Pinpoint the cell where the given text exists, returning its (X, Y) midpoint coordinate. 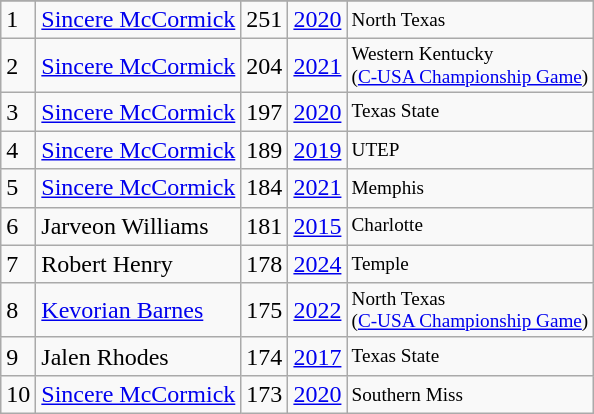
2017 (318, 356)
2 (18, 66)
204 (264, 66)
Jarveon Williams (138, 226)
251 (264, 20)
Robert Henry (138, 264)
North Texas(C-USA Championship Game) (470, 310)
174 (264, 356)
1 (18, 20)
Charlotte (470, 226)
4 (18, 150)
Western Kentucky(C-USA Championship Game) (470, 66)
2015 (318, 226)
Kevorian Barnes (138, 310)
7 (18, 264)
175 (264, 310)
2024 (318, 264)
Memphis (470, 188)
Temple (470, 264)
181 (264, 226)
Southern Miss (470, 394)
173 (264, 394)
8 (18, 310)
3 (18, 112)
North Texas (470, 20)
10 (18, 394)
197 (264, 112)
5 (18, 188)
6 (18, 226)
2022 (318, 310)
2019 (318, 150)
189 (264, 150)
UTEP (470, 150)
184 (264, 188)
9 (18, 356)
178 (264, 264)
Jalen Rhodes (138, 356)
